Determine the (x, y) coordinate at the center of the cell enclosing the given text.  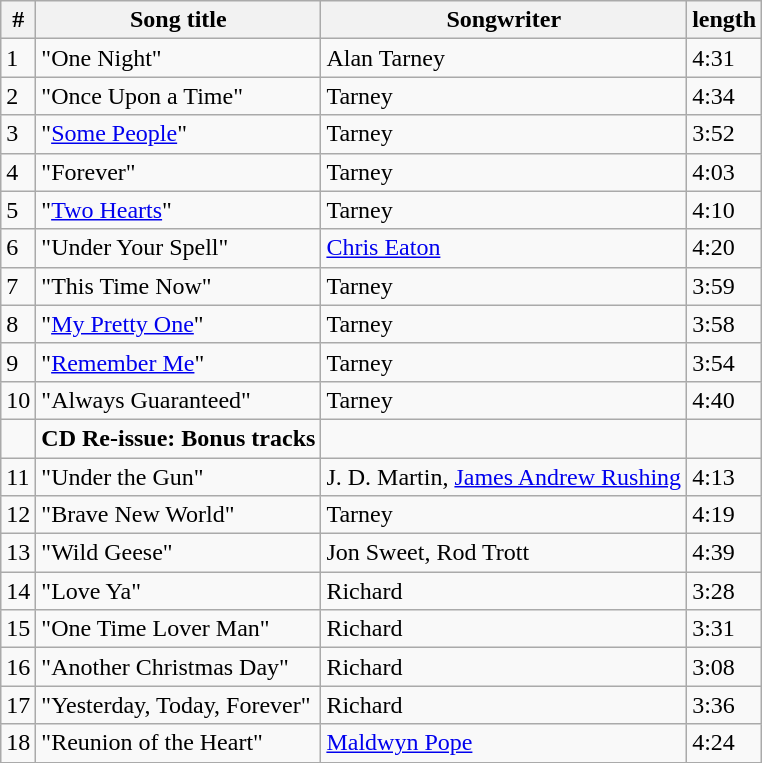
18 (18, 743)
16 (18, 667)
3:08 (724, 667)
"Brave New World" (178, 515)
J. D. Martin, James Andrew Rushing (504, 477)
14 (18, 591)
"Once Upon a Time" (178, 96)
3:52 (724, 134)
"Under Your Spell" (178, 248)
Jon Sweet, Rod Trott (504, 553)
"Wild Geese" (178, 553)
10 (18, 400)
6 (18, 248)
3:54 (724, 362)
"One Night" (178, 58)
3 (18, 134)
4:34 (724, 96)
"Some People" (178, 134)
"One Time Lover Man" (178, 629)
4:31 (724, 58)
5 (18, 210)
"Forever" (178, 172)
4:10 (724, 210)
4:39 (724, 553)
"Remember Me" (178, 362)
Alan Tarney (504, 58)
4:20 (724, 248)
11 (18, 477)
"Always Guaranteed" (178, 400)
Maldwyn Pope (504, 743)
4 (18, 172)
3:36 (724, 705)
12 (18, 515)
"My Pretty One" (178, 324)
length (724, 20)
4:40 (724, 400)
4:19 (724, 515)
8 (18, 324)
15 (18, 629)
CD Re-issue: Bonus tracks (178, 438)
"Under the Gun" (178, 477)
Chris Eaton (504, 248)
"Love Ya" (178, 591)
"Two Hearts" (178, 210)
"This Time Now" (178, 286)
"Reunion of the Heart" (178, 743)
3:28 (724, 591)
13 (18, 553)
9 (18, 362)
1 (18, 58)
Songwriter (504, 20)
4:03 (724, 172)
3:31 (724, 629)
4:13 (724, 477)
3:59 (724, 286)
3:58 (724, 324)
17 (18, 705)
2 (18, 96)
"Another Christmas Day" (178, 667)
"Yesterday, Today, Forever" (178, 705)
# (18, 20)
7 (18, 286)
4:24 (724, 743)
Song title (178, 20)
